Determine the (x, y) coordinate at the center of the cell enclosing the given text.  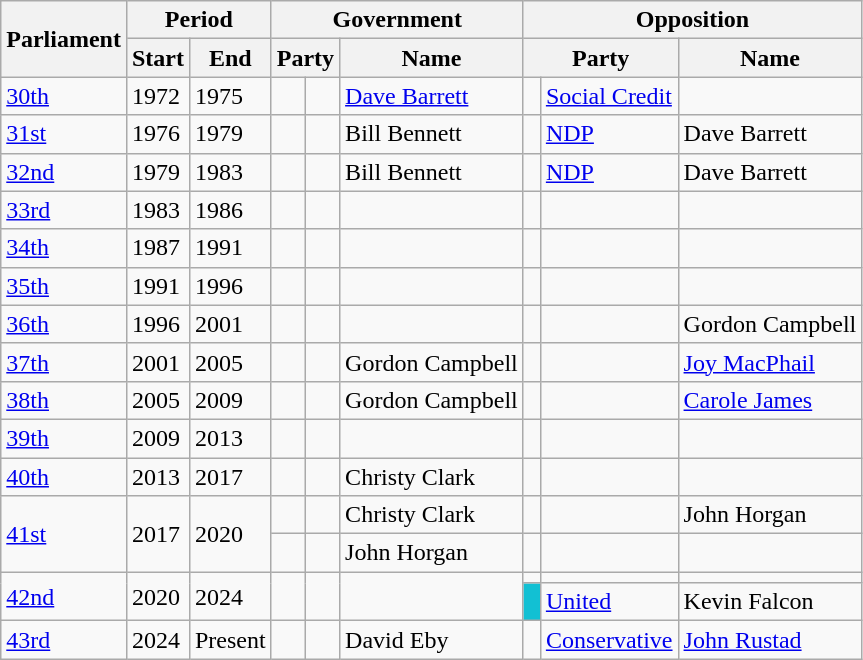
Parliament (64, 39)
David Eby (432, 640)
1972 (158, 96)
Start (158, 58)
Carole James (770, 400)
1976 (158, 134)
36th (64, 324)
43rd (64, 640)
Government (397, 20)
30th (64, 96)
Conservative (609, 640)
42nd (64, 596)
35th (64, 286)
40th (64, 477)
1987 (158, 248)
33rd (64, 210)
38th (64, 400)
39th (64, 438)
United (609, 602)
Period (198, 20)
End (230, 58)
Opposition (692, 20)
34th (64, 248)
32nd (64, 172)
John Rustad (770, 640)
Kevin Falcon (770, 602)
Joy MacPhail (770, 362)
31st (64, 134)
Present (230, 640)
37th (64, 362)
1975 (230, 96)
1986 (230, 210)
41st (64, 534)
Social Credit (609, 96)
